For the text-containing cell, return its midpoint in (x, y) coordinate format. 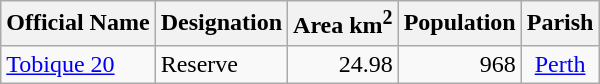
Reserve (221, 64)
Parish (560, 24)
968 (460, 64)
Population (460, 24)
Official Name (78, 24)
Perth (560, 64)
Area km2 (344, 24)
Tobique 20 (78, 64)
24.98 (344, 64)
Designation (221, 24)
